Search for the cell housing the specified text and yield its (X, Y) center coordinate. 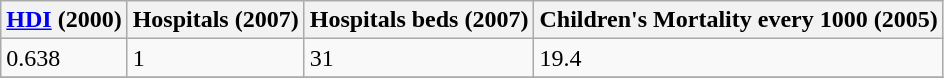
Hospitals (2007) (216, 20)
HDI (2000) (64, 20)
0.638 (64, 58)
1 (216, 58)
31 (419, 58)
Hospitals beds (2007) (419, 20)
Children's Mortality every 1000 (2005) (738, 20)
19.4 (738, 58)
